Pinpoint the cell where the given text exists, returning its (X, Y) midpoint coordinate. 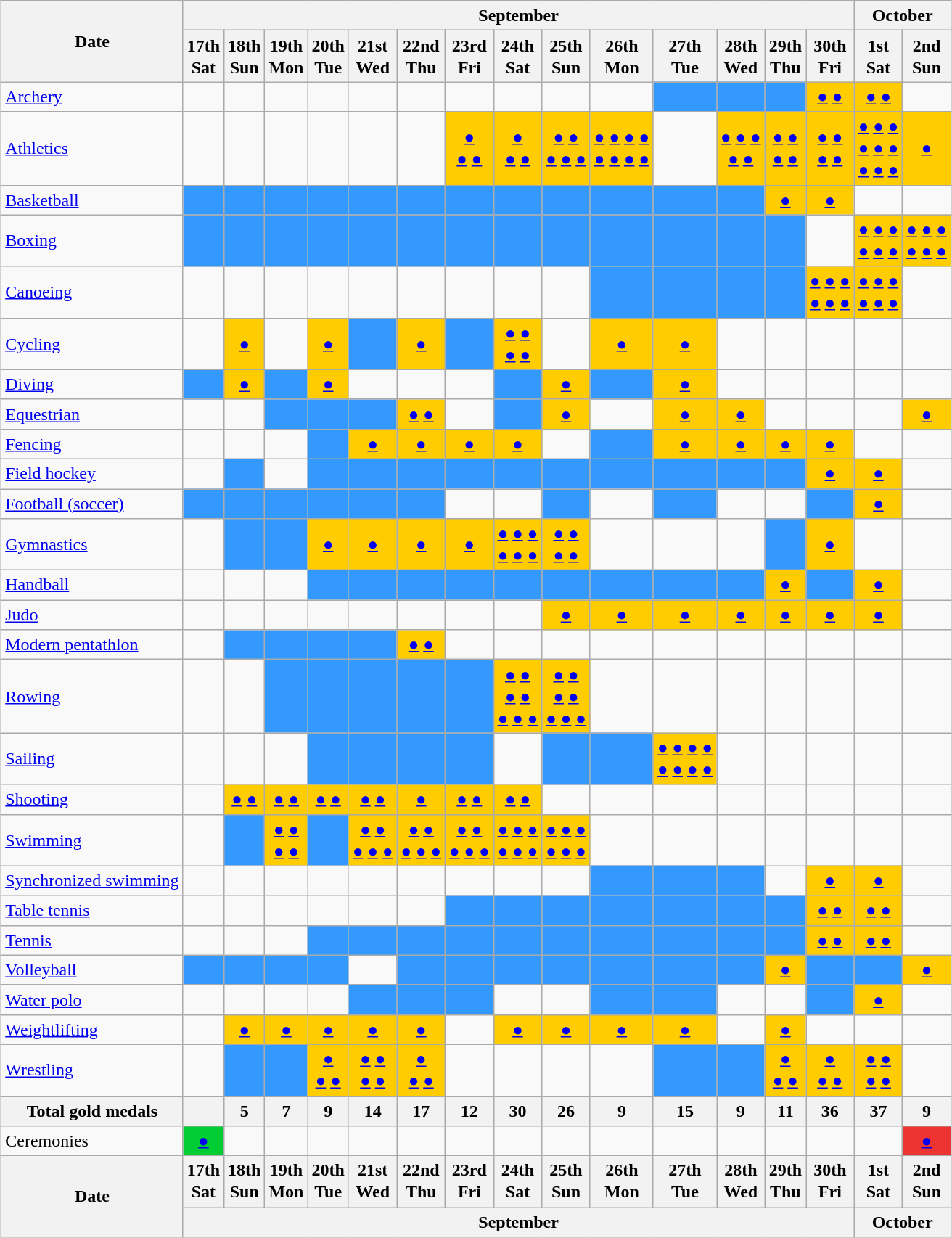
26 (566, 1110)
Judo (92, 615)
17 (421, 1110)
15 (685, 1110)
● ● ●● ● ●● ● ● (878, 148)
7 (286, 1110)
Gymnastics (92, 544)
Fencing (92, 444)
5 (245, 1110)
30 (518, 1110)
Archery (92, 97)
Basketball (92, 200)
Boxing (92, 241)
36 (830, 1110)
Cycling (92, 344)
Canoeing (92, 292)
37 (878, 1110)
Athletics (92, 148)
Total gold medals (92, 1110)
Ceremonies (92, 1141)
Handball (92, 585)
Water polo (92, 1000)
Volleyball (92, 970)
Sailing (92, 759)
Modern pentathlon (92, 644)
Swimming (92, 840)
14 (373, 1110)
Wrestling (92, 1070)
Shooting (92, 800)
Field hockey (92, 473)
Diving (92, 385)
Weightlifting (92, 1029)
Tennis (92, 940)
Synchronized swimming (92, 881)
● ● ●● ● (742, 148)
Football (soccer) (92, 504)
Equestrian (92, 414)
11 (785, 1110)
12 (470, 1110)
Table tennis (92, 910)
Rowing (92, 697)
